Locate the cell with the specified text and output its (x, y) center coordinate. 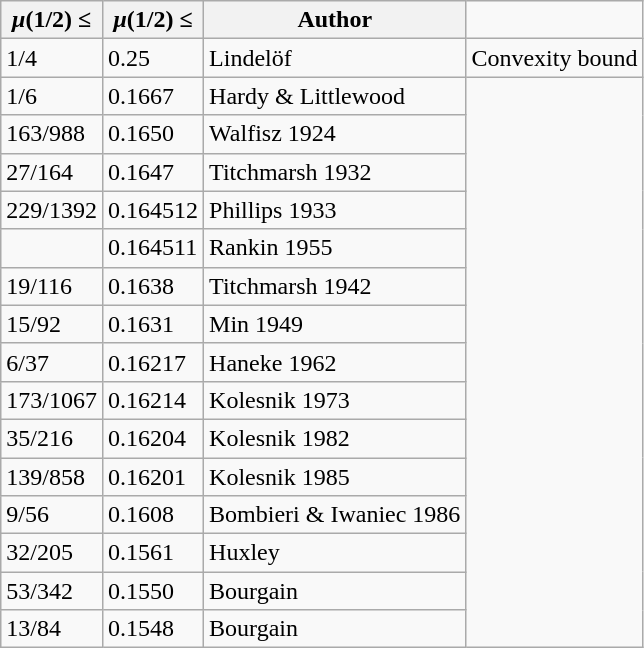
Rankin 1955 (335, 248)
Walfisz 1924 (335, 134)
0.16204 (152, 438)
0.1638 (152, 286)
Kolesnik 1985 (335, 477)
Hardy & Littlewood (335, 96)
Huxley (335, 553)
0.1561 (152, 553)
0.1631 (152, 324)
0.1548 (152, 629)
0.25 (152, 58)
9/56 (52, 515)
1/6 (52, 96)
173/1067 (52, 400)
0.16217 (152, 362)
27/164 (52, 172)
Kolesnik 1973 (335, 400)
0.164511 (152, 248)
32/205 (52, 553)
Phillips 1933 (335, 210)
Convexity bound (554, 58)
0.1647 (152, 172)
Min 1949 (335, 324)
Author (335, 20)
163/988 (52, 134)
Titchmarsh 1932 (335, 172)
Haneke 1962 (335, 362)
0.1550 (152, 591)
Titchmarsh 1942 (335, 286)
0.16201 (152, 477)
Bombieri & Iwaniec 1986 (335, 515)
Kolesnik 1982 (335, 438)
19/116 (52, 286)
35/216 (52, 438)
6/37 (52, 362)
13/84 (52, 629)
229/1392 (52, 210)
0.164512 (152, 210)
15/92 (52, 324)
139/858 (52, 477)
Lindelöf (335, 58)
1/4 (52, 58)
0.1667 (152, 96)
0.1608 (152, 515)
0.16214 (152, 400)
53/342 (52, 591)
0.1650 (152, 134)
